Output the (X, Y) coordinate of the center of the cell containing the given text.  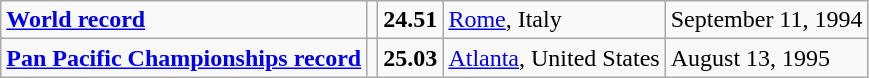
August 13, 1995 (766, 58)
September 11, 1994 (766, 20)
Rome, Italy (554, 20)
25.03 (410, 58)
Atlanta, United States (554, 58)
24.51 (410, 20)
Pan Pacific Championships record (184, 58)
World record (184, 20)
